Determine the [X, Y] coordinate at the center of the cell enclosing the given text.  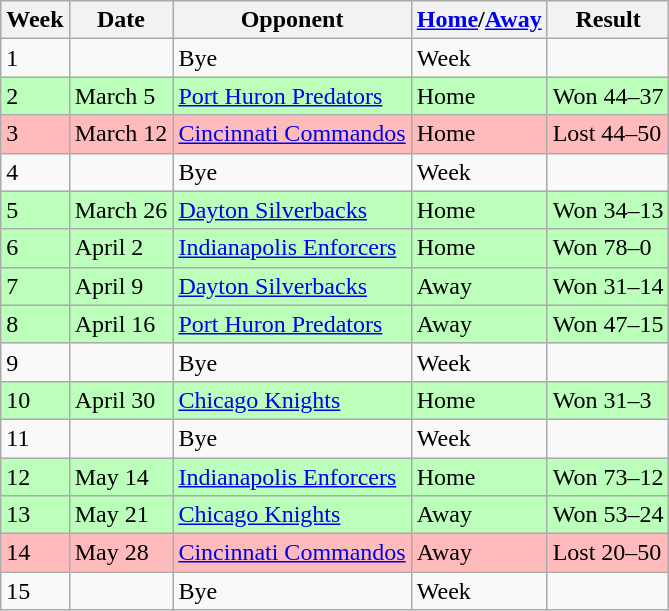
8 [35, 324]
9 [35, 362]
April 9 [121, 286]
13 [35, 515]
April 16 [121, 324]
Home/Away [479, 20]
14 [35, 553]
May 21 [121, 515]
Result [608, 20]
May 14 [121, 477]
1 [35, 58]
March 5 [121, 96]
May 28 [121, 553]
Date [121, 20]
3 [35, 134]
Won 73–12 [608, 477]
4 [35, 172]
April 30 [121, 400]
Won 31–3 [608, 400]
2 [35, 96]
Lost 20–50 [608, 553]
Opponent [292, 20]
Won 34–13 [608, 210]
6 [35, 248]
March 26 [121, 210]
12 [35, 477]
April 2 [121, 248]
Won 47–15 [608, 324]
Won 44–37 [608, 96]
Won 53–24 [608, 515]
Won 78–0 [608, 248]
7 [35, 286]
10 [35, 400]
11 [35, 438]
March 12 [121, 134]
Won 31–14 [608, 286]
5 [35, 210]
Lost 44–50 [608, 134]
15 [35, 591]
